Locate the cell with the specified text and output its [X, Y] center coordinate. 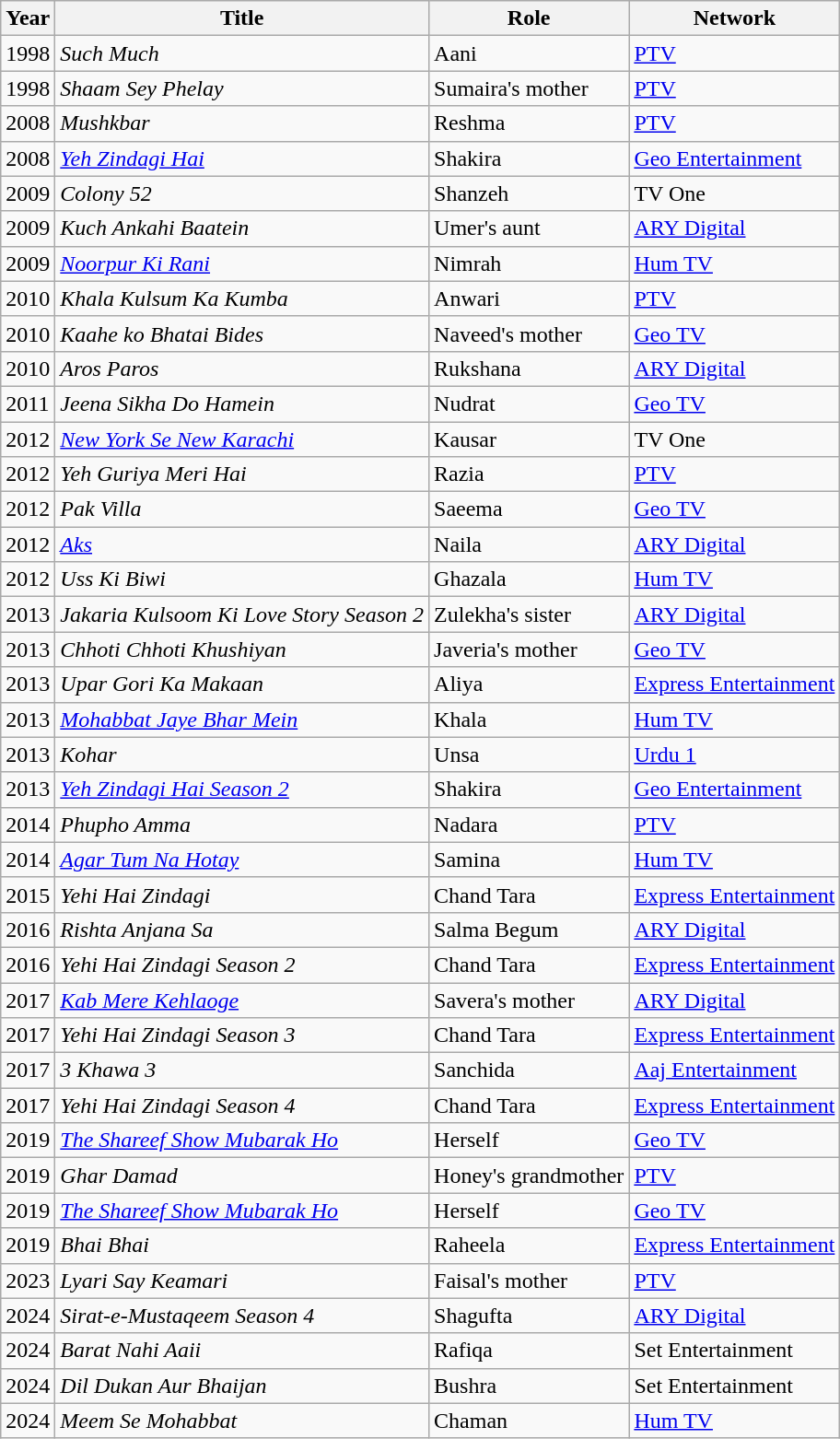
Bushra [529, 1386]
Unsa [529, 755]
Kohar [242, 755]
Razia [529, 474]
Phupho Amma [242, 825]
Yehi Hai Zindagi Season 2 [242, 965]
Yehi Hai Zindagi [242, 895]
Bhai Bhai [242, 1246]
Shagufta [529, 1316]
Kaahe ko Bhatai Bides [242, 333]
Meem Se Mohabbat [242, 1421]
Sumaira's mother [529, 88]
Yeh Guriya Meri Hai [242, 474]
Kausar [529, 439]
Aros Paros [242, 369]
Raheela [529, 1246]
Aani [529, 53]
Lyari Say Keamari [242, 1281]
Samina [529, 860]
Aliya [529, 684]
Yeh Zindagi Hai Season 2 [242, 790]
Kuch Ankahi Baatein [242, 228]
Mushkbar [242, 123]
Year [28, 18]
Faisal's mother [529, 1281]
2011 [28, 404]
Sanchida [529, 1070]
Javeria's mother [529, 649]
Anwari [529, 298]
Agar Tum Na Hotay [242, 860]
Rafiqa [529, 1351]
Aks [242, 544]
Reshma [529, 123]
Shanzeh [529, 193]
Salma Begum [529, 930]
Upar Gori Ka Makaan [242, 684]
Nudrat [529, 404]
Savera's mother [529, 1000]
2023 [28, 1281]
Ghazala [529, 579]
Pak Villa [242, 509]
Chaman [529, 1421]
Rishta Anjana Sa [242, 930]
Kab Mere Kehlaoge [242, 1000]
Shaam Sey Phelay [242, 88]
Role [529, 18]
2015 [28, 895]
Nimrah [529, 263]
Naveed's mother [529, 333]
Ghar Damad [242, 1176]
Such Much [242, 53]
Rukshana [529, 369]
Sirat-e-Mustaqeem Season 4 [242, 1316]
Saeema [529, 509]
Yehi Hai Zindagi Season 3 [242, 1035]
Aaj Entertainment [735, 1070]
Dil Dukan Aur Bhaijan [242, 1386]
Mohabbat Jaye Bhar Mein [242, 719]
Zulekha's sister [529, 614]
Naila [529, 544]
3 Khawa 3 [242, 1070]
Colony 52 [242, 193]
Uss Ki Biwi [242, 579]
Barat Nahi Aaii [242, 1351]
Honey's grandmother [529, 1176]
Chhoti Chhoti Khushiyan [242, 649]
Title [242, 18]
Noorpur Ki Rani [242, 263]
Khala Kulsum Ka Kumba [242, 298]
Network [735, 18]
Urdu 1 [735, 755]
Nadara [529, 825]
New York Se New Karachi [242, 439]
Umer's aunt [529, 228]
Jakaria Kulsoom Ki Love Story Season 2 [242, 614]
Jeena Sikha Do Hamein [242, 404]
Yeh Zindagi Hai [242, 158]
Khala [529, 719]
Yehi Hai Zindagi Season 4 [242, 1106]
